For the text-containing cell, return its midpoint in [x, y] coordinate format. 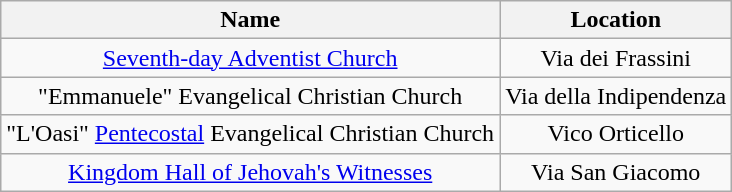
Via San Giacomo [616, 172]
"L'Oasi" Pentecostal Evangelical Christian Church [250, 134]
Vico Orticello [616, 134]
Kingdom Hall of Jehovah's Witnesses [250, 172]
Name [250, 20]
Via della Indipendenza [616, 96]
Via dei Frassini [616, 58]
Location [616, 20]
"Emmanuele" Evangelical Christian Church [250, 96]
Seventh-day Adventist Church [250, 58]
